Locate the cell with the specified text and output its [x, y] center coordinate. 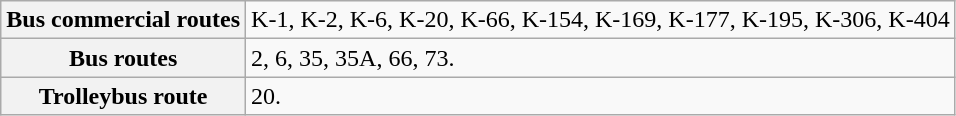
K-1, K-2, K-6, K-20, K-66, K-154, K-169, K-177, K-195, K-306, K-404 [601, 20]
2, 6, 35, 35A, 66, 73. [601, 58]
Bus commercial routes [124, 20]
Bus routes [124, 58]
Trolleybus route [124, 96]
20. [601, 96]
